Provide the [X, Y] coordinate of the cell's center where the given text is located.  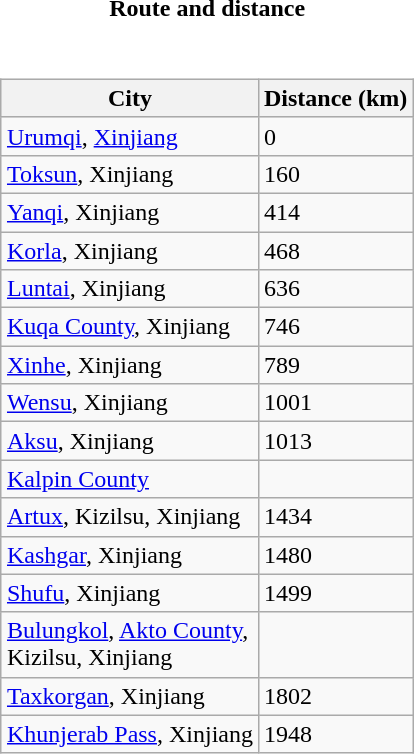
1802 [335, 696]
789 [335, 365]
Toksun, Xinjiang [130, 174]
1013 [335, 441]
1480 [335, 555]
Taxkorgan, Xinjiang [130, 696]
Khunjerab Pass, Xinjiang [130, 734]
Urumqi, Xinjiang [130, 136]
Bulungkol, Akto County,Kizilsu, Xinjiang [130, 644]
Wensu, Xinjiang [130, 403]
Kalpin County [130, 479]
Aksu, Xinjiang [130, 441]
Luntai, Xinjiang [130, 289]
Yanqi, Xinjiang [130, 212]
Kashgar, Xinjiang [130, 555]
Xinhe, Xinjiang [130, 365]
746 [335, 327]
1434 [335, 517]
1948 [335, 734]
Kuqa County, Xinjiang [130, 327]
Artux, Kizilsu, Xinjiang [130, 517]
0 [335, 136]
636 [335, 289]
468 [335, 251]
City [130, 98]
Korla, Xinjiang [130, 251]
1001 [335, 403]
Distance (km) [335, 98]
414 [335, 212]
1499 [335, 593]
160 [335, 174]
Shufu, Xinjiang [130, 593]
